Locate the cell with the specified text and output its (X, Y) center coordinate. 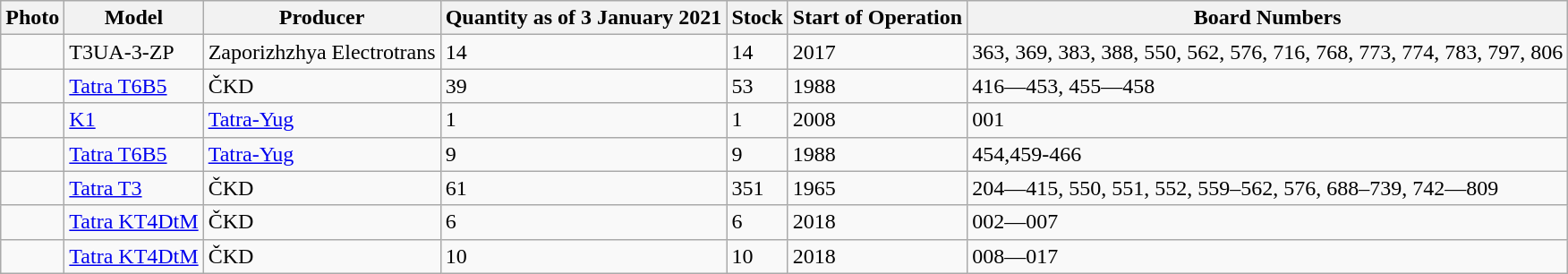
53 (757, 86)
T3UA-3-ZP (134, 52)
Tatra T3 (134, 188)
416—453, 455—458 (1267, 86)
002—007 (1267, 222)
2008 (877, 120)
001 (1267, 120)
363, 369, 383, 388, 550, 562, 576, 716, 768, 773, 774, 783, 797, 806 (1267, 52)
K1 (134, 120)
204—415, 550, 551, 552, 559–562, 576, 688–739, 742—809 (1267, 188)
39 (584, 86)
Producer (322, 18)
008—017 (1267, 256)
351 (757, 188)
2017 (877, 52)
Photo (32, 18)
Stock (757, 18)
61 (584, 188)
1965 (877, 188)
Start of Operation (877, 18)
Board Numbers (1267, 18)
Zaporizhzhya Electrotrans (322, 52)
Quantity as of 3 January 2021 (584, 18)
454,459-466 (1267, 154)
Model (134, 18)
